Detect which cell encompasses the target text, then output its (x, y) center coordinate. 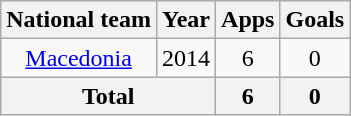
National team (79, 20)
2014 (186, 58)
Goals (315, 20)
Total (108, 96)
Macedonia (79, 58)
Apps (248, 20)
Year (186, 20)
